Determine the (X, Y) coordinate at the center of the cell enclosing the given text.  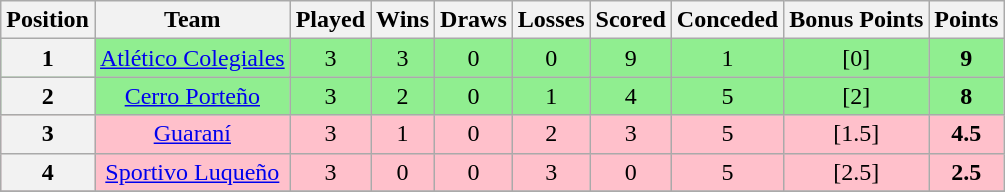
[1.5] (856, 134)
Cerro Porteño (192, 96)
2.5 (966, 172)
Bonus Points (856, 20)
Wins (403, 20)
Draws (474, 20)
Played (330, 20)
Team (192, 20)
8 (966, 96)
[2] (856, 96)
Points (966, 20)
Atlético Colegiales (192, 58)
Sportivo Luqueño (192, 172)
Conceded (727, 20)
Losses (551, 20)
Scored (630, 20)
Position (48, 20)
[0] (856, 58)
4.5 (966, 134)
Guaraní (192, 134)
[2.5] (856, 172)
